Extract the (x, y) coordinate from the center of the cell holding the provided text.  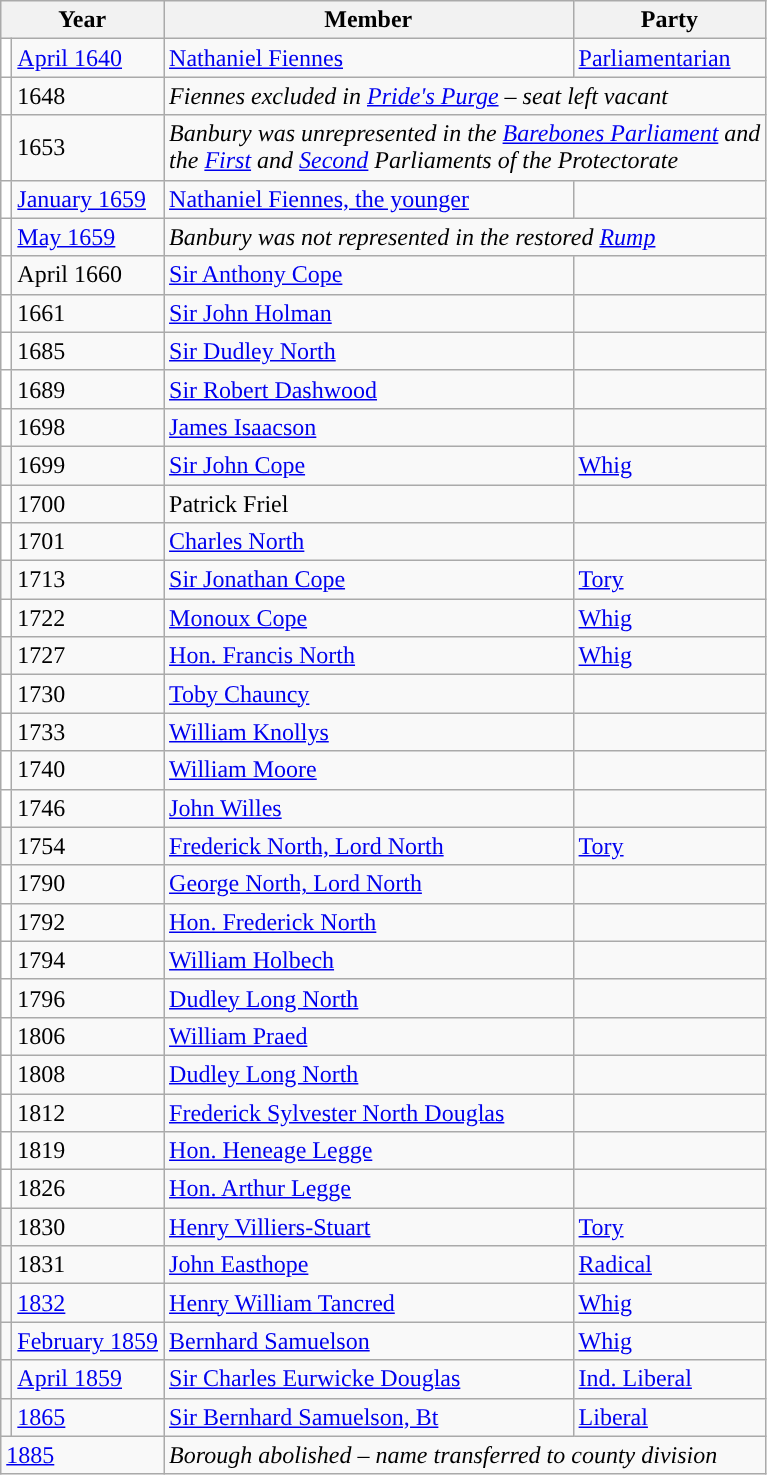
1794 (88, 960)
John Willes (369, 808)
1885 (82, 1455)
Frederick Sylvester North Douglas (369, 1113)
Borough abolished – name transferred to county division (465, 1455)
Hon. Arthur Legge (369, 1189)
Charles North (369, 542)
1661 (88, 313)
1730 (88, 694)
1806 (88, 1036)
Sir Bernhard Samuelson, Bt (369, 1417)
Banbury was unrepresented in the Barebones Parliament and the First and Second Parliaments of the Protectorate (465, 148)
Sir John Cope (369, 465)
1733 (88, 732)
1746 (88, 808)
1790 (88, 884)
William Knollys (369, 732)
January 1659 (88, 199)
May 1659 (88, 237)
April 1660 (88, 275)
Member (369, 20)
Parliamentarian (670, 58)
1812 (88, 1113)
Hon. Frederick North (369, 922)
Henry William Tancred (369, 1303)
Patrick Friel (369, 503)
1740 (88, 770)
Radical (670, 1265)
1727 (88, 656)
1648 (88, 96)
George North, Lord North (369, 884)
1819 (88, 1151)
1701 (88, 542)
1832 (88, 1303)
Hon. Francis North (369, 656)
1831 (88, 1265)
Sir Charles Eurwicke Douglas (369, 1379)
1826 (88, 1189)
Sir Dudley North (369, 351)
1698 (88, 427)
1685 (88, 351)
1754 (88, 846)
Liberal (670, 1417)
1700 (88, 503)
Sir Jonathan Cope (369, 580)
John Easthope (369, 1265)
Bernhard Samuelson (369, 1341)
Toby Chauncy (369, 694)
Ind. Liberal (670, 1379)
Hon. Heneage Legge (369, 1151)
1830 (88, 1227)
April 1640 (88, 58)
1808 (88, 1074)
1653 (88, 148)
Sir John Holman (369, 313)
1792 (88, 922)
February 1859 (88, 1341)
Henry Villiers-Stuart (369, 1227)
William Moore (369, 770)
Year (82, 20)
Party (670, 20)
Frederick North, Lord North (369, 846)
Sir Robert Dashwood (369, 389)
James Isaacson (369, 427)
Nathaniel Fiennes, the younger (369, 199)
1699 (88, 465)
1796 (88, 998)
Fiennes excluded in Pride's Purge – seat left vacant (465, 96)
Sir Anthony Cope (369, 275)
William Holbech (369, 960)
William Praed (369, 1036)
Banbury was not represented in the restored Rump (465, 237)
1689 (88, 389)
1722 (88, 618)
1865 (88, 1417)
1713 (88, 580)
Nathaniel Fiennes (369, 58)
Monoux Cope (369, 618)
April 1859 (88, 1379)
